Find where the given text appears and provide that cell's center as (X, Y) coordinate. 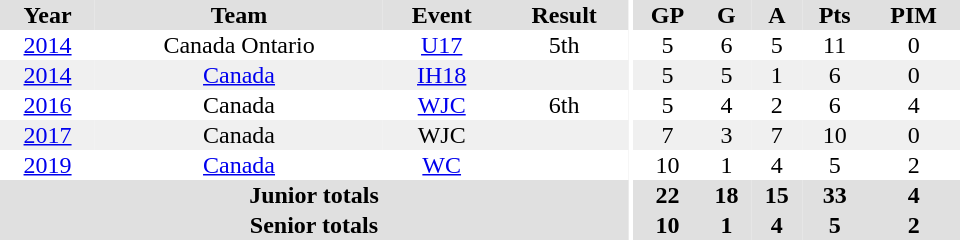
Senior totals (314, 225)
Canada Ontario (239, 45)
GP (668, 15)
A (777, 15)
Event (442, 15)
2017 (48, 135)
Year (48, 15)
IH18 (442, 75)
33 (834, 195)
Result (564, 15)
5th (564, 45)
PIM (914, 15)
2016 (48, 105)
U17 (442, 45)
2019 (48, 165)
18 (726, 195)
15 (777, 195)
Pts (834, 15)
6th (564, 105)
WC (442, 165)
G (726, 15)
Junior totals (314, 195)
3 (726, 135)
22 (668, 195)
11 (834, 45)
Team (239, 15)
